Scan for the cell matching the given text and deliver its [x, y] coordinate at center. 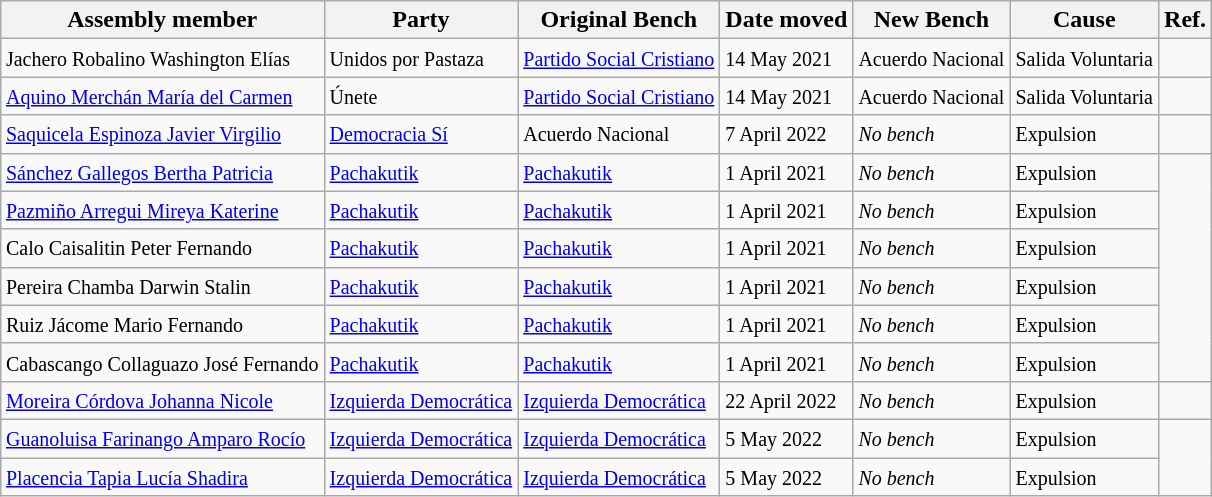
22 April 2022 [786, 400]
7 April 2022 [786, 134]
Ruiz Jácome Mario Fernando [162, 324]
Moreira Córdova Johanna Nicole [162, 400]
Cabascango Collaguazo José Fernando [162, 362]
Original Bench [619, 20]
Aquino Merchán María del Carmen [162, 96]
Cause [1084, 20]
Ref. [1186, 20]
Placencia Tapia Lucía Shadira [162, 477]
Assembly member [162, 20]
New Bench [932, 20]
Date moved [786, 20]
Party [421, 20]
Saquicela Espinoza Javier Virgilio [162, 134]
Unidos por Pastaza [421, 58]
Calo Caisalitin Peter Fernando [162, 248]
Pazmiño Arregui Mireya Katerine [162, 210]
Sánchez Gallegos Bertha Patricia [162, 172]
Guanoluisa Farinango Amparo Rocío [162, 438]
Jachero Robalino Washington Elías [162, 58]
Pereira Chamba Darwin Stalin [162, 286]
Democracia Sí [421, 134]
Únete [421, 96]
